Search for the cell housing the specified text and yield its [X, Y] center coordinate. 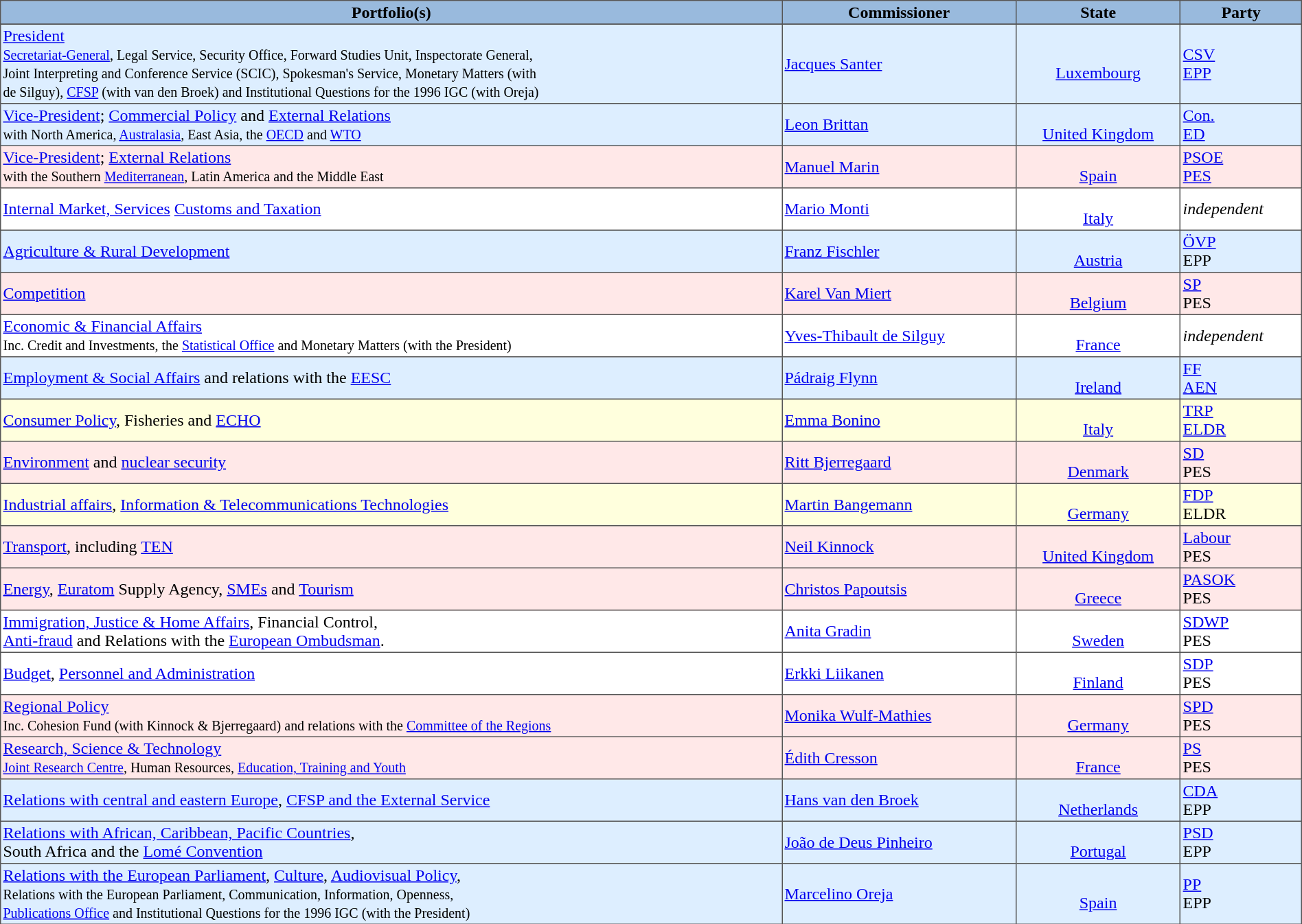
Energy, Euratom Supply Agency, SMEs and Tourism [391, 589]
LabourPES [1241, 547]
Competition [391, 294]
Denmark [1097, 463]
Greece [1097, 589]
Portugal [1097, 842]
Karel Van Miert [900, 294]
Monika Wulf-Mathies [900, 716]
Relations with central and eastern Europe, CFSP and the External Service [391, 800]
State [1097, 12]
Employment & Social Affairs and relations with the EESC [391, 378]
Austria [1097, 251]
Christos Papoutsis [900, 589]
Édith Cresson [900, 758]
SDPES [1241, 463]
CSVEPP [1241, 64]
Franz Fischler [900, 251]
Transport, including TEN [391, 547]
PSPES [1241, 758]
Ritt Bjerregaard [900, 463]
Jacques Santer [900, 64]
Relations with African, Caribbean, Pacific Countries,South Africa and the Lomé Convention [391, 842]
SPDPES [1241, 716]
SPPES [1241, 294]
TRPELDR [1241, 420]
Portfolio(s) [391, 12]
PSDEPP [1241, 842]
Mario Monti [900, 209]
Finland [1097, 673]
Pádraig Flynn [900, 378]
SDPPES [1241, 673]
Economic & Financial AffairsInc. Credit and Investments, the Statistical Office and Monetary Matters (with the President) [391, 336]
Luxembourg [1097, 64]
Industrial affairs, Information & Telecommunications Technologies [391, 505]
Leon Brittan [900, 125]
Marcelino Oreja [900, 894]
Belgium [1097, 294]
Yves-Thibault de Silguy [900, 336]
Regional PolicyInc. Cohesion Fund (with Kinnock & Bjerregaard) and relations with the Committee of the Regions [391, 716]
Martin Bangemann [900, 505]
Anita Gradin [900, 632]
CDAEPP [1241, 800]
Manuel Marin [900, 167]
Netherlands [1097, 800]
PPEPP [1241, 894]
Internal Market, Services Customs and Taxation [391, 209]
Con.ED [1241, 125]
SDWPPES [1241, 632]
PSOEPES [1241, 167]
FDPELDR [1241, 505]
Budget, Personnel and Administration [391, 673]
João de Deus Pinheiro [900, 842]
ÖVPEPP [1241, 251]
PASOKPES [1241, 589]
Agriculture & Rural Development [391, 251]
Vice-President; External Relationswith the Southern Mediterranean, Latin America and the Middle East [391, 167]
Sweden [1097, 632]
Vice-President; Commercial Policy and External Relationswith North America, Australasia, East Asia, the OECD and WTO [391, 125]
Environment and nuclear security [391, 463]
Immigration, Justice & Home Affairs, Financial Control,Anti-fraud and Relations with the European Ombudsman. [391, 632]
Neil Kinnock [900, 547]
Emma Bonino [900, 420]
FFAEN [1241, 378]
Consumer Policy, Fisheries and ECHO [391, 420]
Erkki Liikanen [900, 673]
Research, Science & TechnologyJoint Research Centre, Human Resources, Education, Training and Youth [391, 758]
Party [1241, 12]
Commissioner [900, 12]
Ireland [1097, 378]
Hans van den Broek [900, 800]
